Detect which cell encompasses the target text, then output its [x, y] center coordinate. 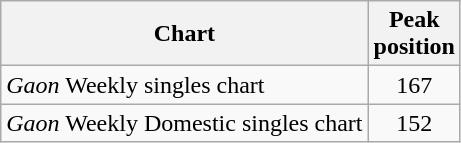
167 [414, 85]
Gaon Weekly Domestic singles chart [184, 123]
Chart [184, 34]
152 [414, 123]
Peakposition [414, 34]
Gaon Weekly singles chart [184, 85]
